Extract the (x, y) coordinate from the center of the cell holding the provided text.  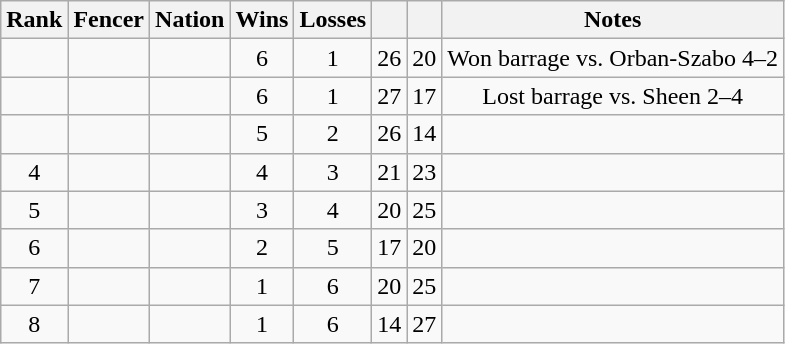
8 (34, 324)
21 (390, 172)
Lost barrage vs. Sheen 2–4 (613, 96)
Rank (34, 20)
Won barrage vs. Orban-Szabo 4–2 (613, 58)
7 (34, 286)
Fencer (109, 20)
Nation (190, 20)
Notes (613, 20)
23 (424, 172)
Wins (262, 20)
Losses (333, 20)
